Search for the cell housing the specified text and yield its (x, y) center coordinate. 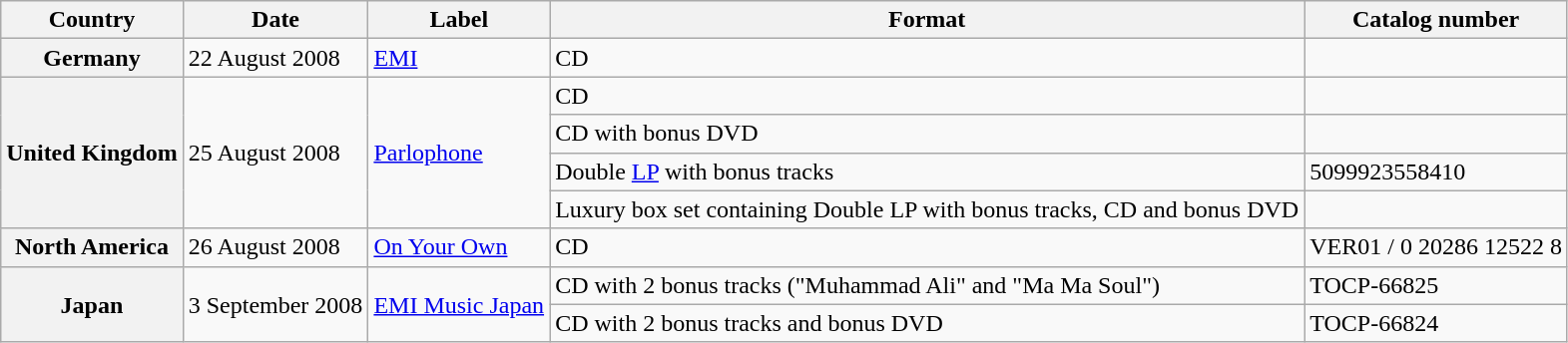
25 August 2008 (275, 153)
CD with 2 bonus tracks ("Muhammad Ali" and "Ma Ma Soul") (927, 285)
CD with bonus DVD (927, 134)
EMI Music Japan (459, 304)
26 August 2008 (275, 247)
Luxury box set containing Double LP with bonus tracks, CD and bonus DVD (927, 209)
Format (927, 20)
5099923558410 (1436, 171)
22 August 2008 (275, 58)
Country (92, 20)
VER01 / 0 20286 12522 8 (1436, 247)
TOCP-66824 (1436, 323)
EMI (459, 58)
Label (459, 20)
CD with 2 bonus tracks and bonus DVD (927, 323)
Japan (92, 304)
Catalog number (1436, 20)
3 September 2008 (275, 304)
Germany (92, 58)
TOCP-66825 (1436, 285)
North America (92, 247)
Double LP with bonus tracks (927, 171)
On Your Own (459, 247)
Parlophone (459, 153)
Date (275, 20)
United Kingdom (92, 153)
